Scan for the cell matching the given text and deliver its [x, y] coordinate at center. 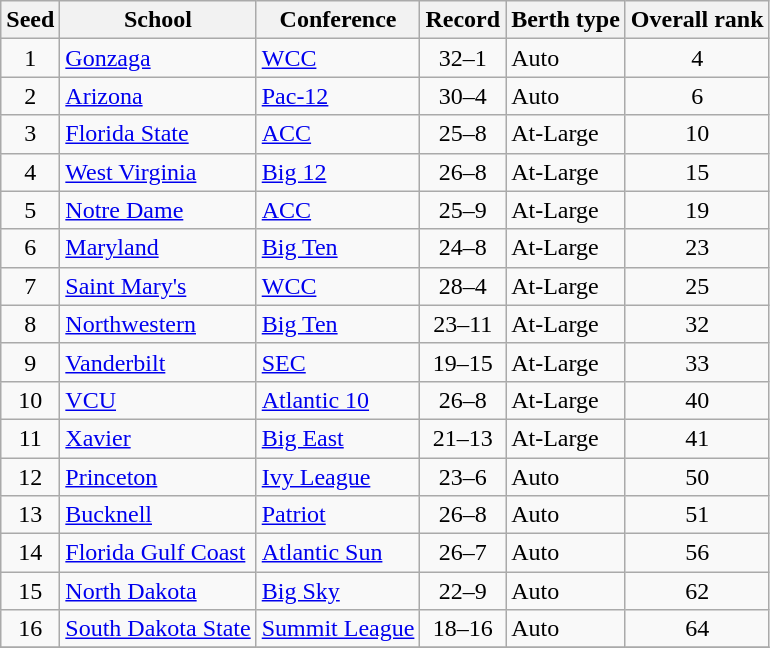
Notre Dame [158, 210]
Princeton [158, 477]
North Dakota [158, 591]
Overall rank [697, 20]
Northwestern [158, 324]
26–7 [463, 553]
Bucknell [158, 515]
25 [697, 286]
24–8 [463, 248]
13 [30, 515]
Record [463, 20]
50 [697, 477]
Arizona [158, 96]
19 [697, 210]
9 [30, 362]
16 [30, 629]
12 [30, 477]
33 [697, 362]
25–8 [463, 134]
28–4 [463, 286]
Big Sky [338, 591]
62 [697, 591]
18–16 [463, 629]
25–9 [463, 210]
Patriot [338, 515]
40 [697, 400]
32 [697, 324]
22–9 [463, 591]
Florida State [158, 134]
Berth type [566, 20]
11 [30, 438]
41 [697, 438]
School [158, 20]
30–4 [463, 96]
Big 12 [338, 172]
1 [30, 58]
Saint Mary's [158, 286]
Gonzaga [158, 58]
VCU [158, 400]
Maryland [158, 248]
Big East [338, 438]
64 [697, 629]
3 [30, 134]
23–6 [463, 477]
SEC [338, 362]
Atlantic 10 [338, 400]
Pac-12 [338, 96]
Atlantic Sun [338, 553]
Vanderbilt [158, 362]
Florida Gulf Coast [158, 553]
23 [697, 248]
Xavier [158, 438]
8 [30, 324]
7 [30, 286]
Conference [338, 20]
Seed [30, 20]
5 [30, 210]
32–1 [463, 58]
51 [697, 515]
56 [697, 553]
Summit League [338, 629]
2 [30, 96]
21–13 [463, 438]
Ivy League [338, 477]
23–11 [463, 324]
West Virginia [158, 172]
South Dakota State [158, 629]
19–15 [463, 362]
14 [30, 553]
